Find where the given text appears and provide that cell's center as [x, y] coordinate. 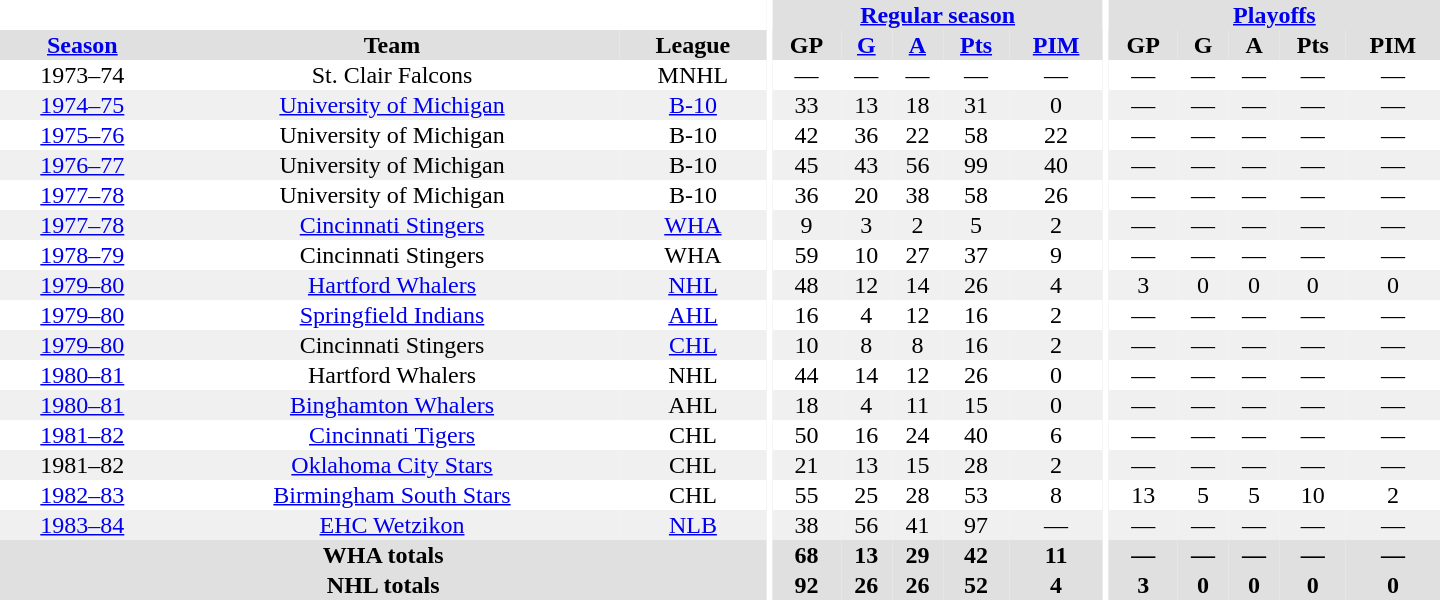
21 [806, 465]
45 [806, 165]
99 [976, 165]
25 [866, 495]
55 [806, 495]
NLB [692, 525]
Season [82, 45]
1975–76 [82, 135]
33 [806, 105]
20 [866, 195]
37 [976, 255]
27 [918, 255]
53 [976, 495]
Oklahoma City Stars [392, 465]
EHC Wetzikon [392, 525]
1983–84 [82, 525]
59 [806, 255]
1974–75 [82, 105]
Cincinnati Tigers [392, 435]
1973–74 [82, 75]
31 [976, 105]
1976–77 [82, 165]
Springfield Indians [392, 315]
44 [806, 375]
41 [918, 525]
NHL totals [383, 585]
1978–79 [82, 255]
97 [976, 525]
MNHL [692, 75]
WHA totals [383, 555]
1982–83 [82, 495]
Playoffs [1274, 15]
6 [1056, 435]
48 [806, 285]
68 [806, 555]
Binghamton Whalers [392, 405]
24 [918, 435]
League [692, 45]
29 [918, 555]
50 [806, 435]
52 [976, 585]
43 [866, 165]
Regular season [938, 15]
Team [392, 45]
Birmingham South Stars [392, 495]
92 [806, 585]
St. Clair Falcons [392, 75]
